Determine the [x, y] coordinate at the center of the cell enclosing the given text.  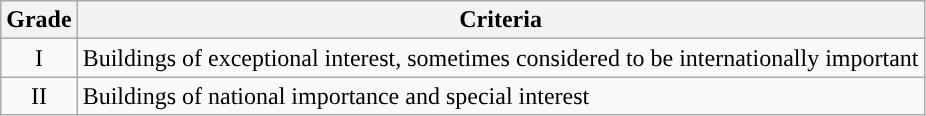
I [39, 58]
Criteria [500, 20]
Buildings of national importance and special interest [500, 96]
Grade [39, 20]
Buildings of exceptional interest, sometimes considered to be internationally important [500, 58]
II [39, 96]
